Locate the cell with the specified text and output its (x, y) center coordinate. 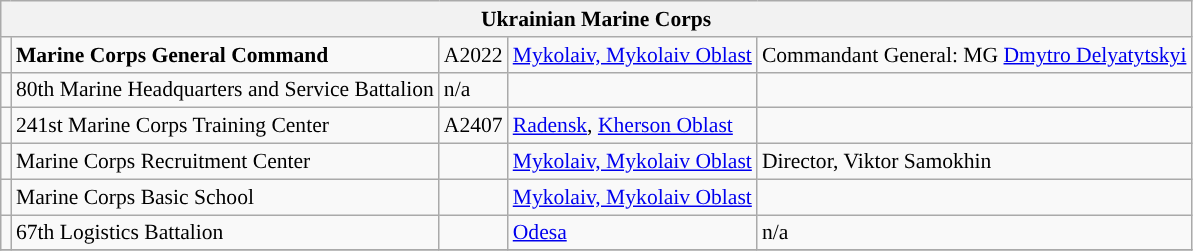
А2407 (474, 126)
241st Marine Corps Training Center (225, 126)
80th Marine Headquarters and Service Battalion (225, 90)
67th Logistics Battalion (225, 233)
Odesa (632, 233)
Radensk, Kherson Oblast (632, 126)
Director, Viktor Samokhin (974, 162)
Marine Corps Recruitment Center (225, 162)
Marine Corps Basic School (225, 197)
Commandant General: MG Dmytro Delyatytskyi (974, 55)
Marine Corps General Command (225, 55)
A2022 (474, 55)
Ukrainian Marine Corps (596, 19)
